Capture the cell that displays the provided text and extract its [X, Y] central coordinate. 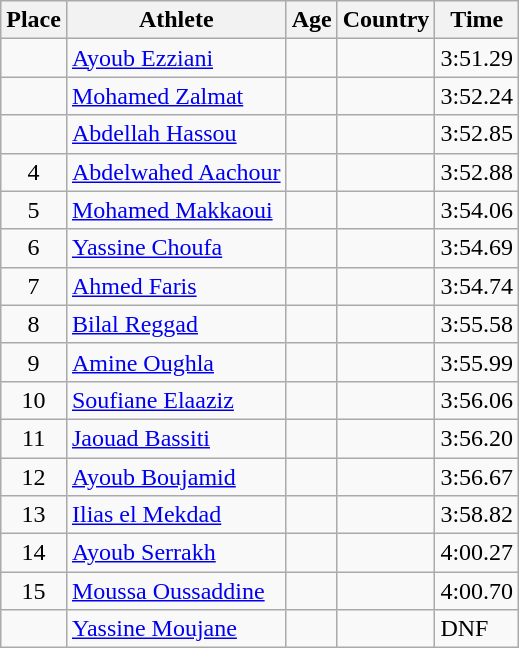
11 [34, 438]
3:58.82 [477, 515]
13 [34, 515]
Moussa Oussaddine [176, 591]
3:56.20 [477, 438]
Place [34, 20]
4 [34, 172]
Ayoub Boujamid [176, 477]
Soufiane Elaaziz [176, 400]
3:52.88 [477, 172]
Age [312, 20]
6 [34, 248]
3:56.67 [477, 477]
Yassine Choufa [176, 248]
3:56.06 [477, 400]
Jaouad Bassiti [176, 438]
Mohamed Makkaoui [176, 210]
3:54.06 [477, 210]
Time [477, 20]
Country [386, 20]
8 [34, 324]
9 [34, 362]
3:51.29 [477, 58]
3:54.74 [477, 286]
3:52.24 [477, 96]
Abdellah Hassou [176, 134]
3:54.69 [477, 248]
Ahmed Faris [176, 286]
15 [34, 591]
4:00.27 [477, 553]
5 [34, 210]
Ayoub Serrakh [176, 553]
Abdelwahed Aachour [176, 172]
DNF [477, 629]
14 [34, 553]
7 [34, 286]
3:55.99 [477, 362]
Athlete [176, 20]
Ilias el Mekdad [176, 515]
Amine Oughla [176, 362]
Ayoub Ezziani [176, 58]
Yassine Moujane [176, 629]
Bilal Reggad [176, 324]
3:55.58 [477, 324]
10 [34, 400]
Mohamed Zalmat [176, 96]
3:52.85 [477, 134]
12 [34, 477]
4:00.70 [477, 591]
